Capture the cell that displays the provided text and extract its (X, Y) central coordinate. 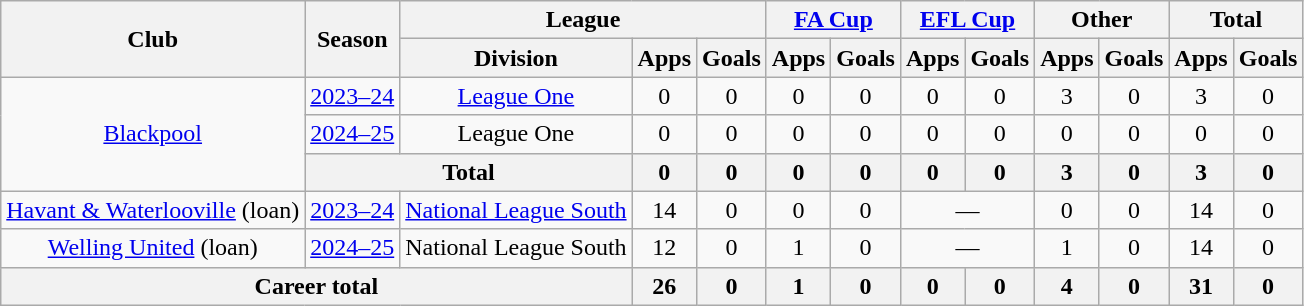
Division (516, 58)
26 (664, 286)
League (584, 20)
Blackpool (153, 134)
Other (1102, 20)
Season (352, 39)
31 (1201, 286)
FA Cup (833, 20)
4 (1067, 286)
Welling United (loan) (153, 248)
Havant & Waterlooville (loan) (153, 210)
Club (153, 39)
12 (664, 248)
EFL Cup (967, 20)
Career total (316, 286)
